For the text-containing cell, return its midpoint in [x, y] coordinate format. 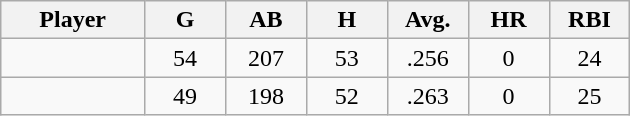
Player [73, 20]
52 [346, 96]
AB [266, 20]
24 [590, 58]
HR [508, 20]
H [346, 20]
53 [346, 58]
.263 [428, 96]
RBI [590, 20]
25 [590, 96]
54 [186, 58]
Avg. [428, 20]
49 [186, 96]
198 [266, 96]
.256 [428, 58]
G [186, 20]
207 [266, 58]
